Return (x, y) of the center of cell containing provided text 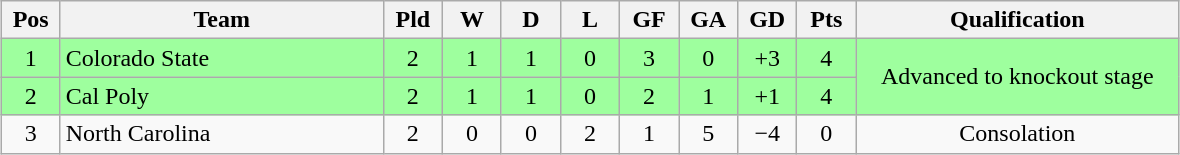
Team (222, 20)
Colorado State (222, 58)
Consolation (1018, 134)
Pos (30, 20)
Cal Poly (222, 96)
GA (708, 20)
+3 (768, 58)
Advanced to knockout stage (1018, 77)
5 (708, 134)
−4 (768, 134)
GD (768, 20)
Pts (826, 20)
North Carolina (222, 134)
GF (650, 20)
L (590, 20)
D (530, 20)
Qualification (1018, 20)
+1 (768, 96)
W (472, 20)
Pld (412, 20)
